Return the [X, Y] coordinate for the center point of the cell that contains the specified text.  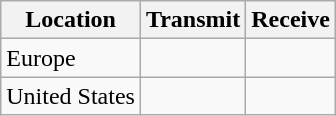
United States [71, 96]
Location [71, 20]
Europe [71, 58]
Receive [291, 20]
Transmit [192, 20]
